From the cell containing the given text, extract its center point as [X, Y] coordinate. 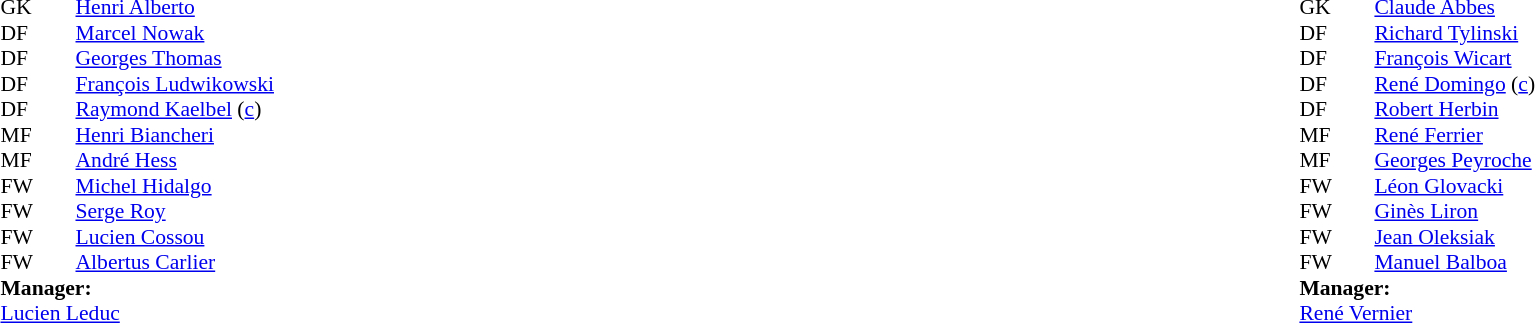
François Wicart [1454, 59]
Serge Roy [175, 211]
René Ferrier [1454, 135]
Richard Tylinski [1454, 33]
Michel Hidalgo [175, 186]
Georges Thomas [175, 59]
Jean Oleksiak [1454, 237]
Marcel Nowak [175, 33]
Lucien Cossou [175, 237]
Henri Biancheri [175, 135]
Manuel Balboa [1454, 263]
André Hess [175, 161]
René Domingo (c) [1454, 84]
François Ludwikowski [175, 84]
Raymond Kaelbel (c) [175, 109]
Albertus Carlier [175, 263]
Léon Glovacki [1454, 186]
Georges Peyroche [1454, 161]
Robert Herbin [1454, 109]
Ginès Liron [1454, 211]
